Determine the [X, Y] coordinate at the center of the cell enclosing the given text.  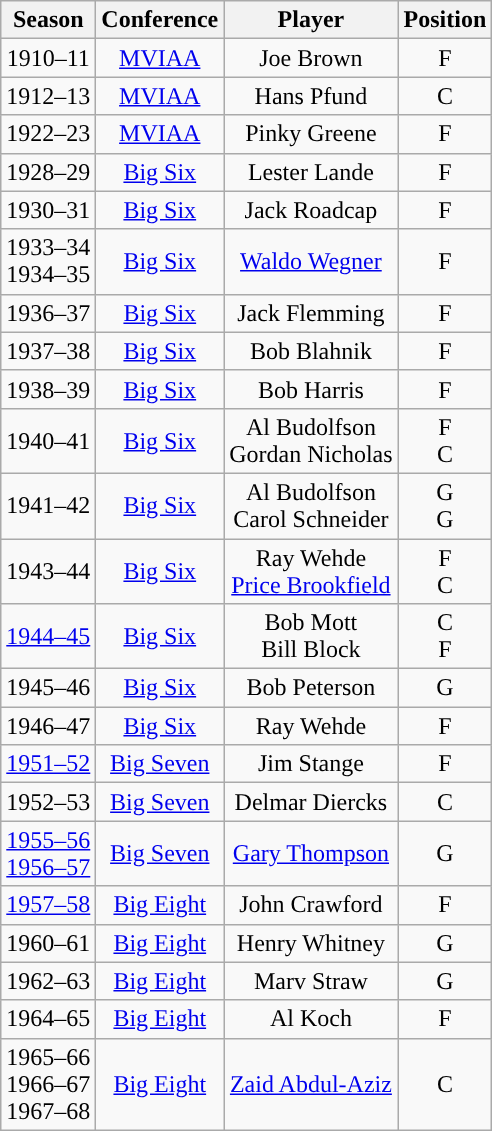
1946–47 [48, 726]
1922–23 [48, 134]
1910–11 [48, 58]
1928–29 [48, 172]
Lester Lande [311, 172]
1951–52 [48, 764]
Joe Brown [311, 58]
Jack Roadcap [311, 210]
Jim Stange [311, 764]
1944–45 [48, 636]
Bob Peterson [311, 688]
Hans Pfund [311, 96]
Gary Thompson [311, 854]
Al Koch [311, 1019]
1943–44 [48, 570]
Al BudolfsonGordan Nicholas [311, 440]
1955–561956–57 [48, 854]
Delmar Diercks [311, 802]
1930–31 [48, 210]
1962–63 [48, 981]
CF [445, 636]
Ray WehdePrice Brookfield [311, 570]
1938–39 [48, 389]
1936–37 [48, 313]
1952–53 [48, 802]
1957–58 [48, 905]
1937–38 [48, 351]
Marv Straw [311, 981]
Al BudolfsonCarol Schneider [311, 506]
1933–341934–35 [48, 262]
Waldo Wegner [311, 262]
Ray Wehde [311, 726]
1960–61 [48, 943]
Zaid Abdul-Aziz [311, 1084]
1964–65 [48, 1019]
Player [311, 20]
Pinky Greene [311, 134]
Henry Whitney [311, 943]
Bob Blahnik [311, 351]
Jack Flemming [311, 313]
Position [445, 20]
Conference [160, 20]
1912–13 [48, 96]
1940–41 [48, 440]
John Crawford [311, 905]
1945–46 [48, 688]
Bob Harris [311, 389]
1941–42 [48, 506]
Season [48, 20]
1965–661966–671967–68 [48, 1084]
Bob MottBill Block [311, 636]
GG [445, 506]
